For the text-containing cell, return its midpoint in [X, Y] coordinate format. 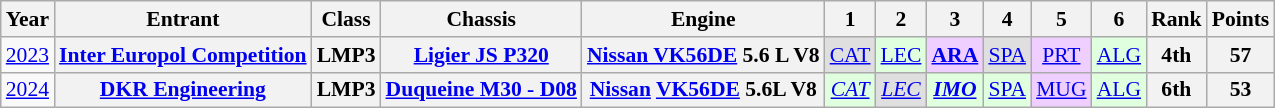
4th [1176, 55]
Chassis [482, 19]
5 [1062, 19]
ARA [954, 55]
Inter Europol Competition [183, 55]
Duqueine M30 - D08 [482, 90]
Nissan VK56DE 5.6 L V8 [704, 55]
Ligier JS P320 [482, 55]
Points [1241, 19]
Class [346, 19]
2024 [28, 90]
57 [1241, 55]
Entrant [183, 19]
2023 [28, 55]
3 [954, 19]
6th [1176, 90]
4 [1007, 19]
Engine [704, 19]
DKR Engineering [183, 90]
Rank [1176, 19]
IMO [954, 90]
6 [1119, 19]
PRT [1062, 55]
MUG [1062, 90]
Nissan VK56DE 5.6L V8 [704, 90]
Year [28, 19]
53 [1241, 90]
2 [902, 19]
1 [850, 19]
